For the text-containing cell, return its midpoint in (X, Y) coordinate format. 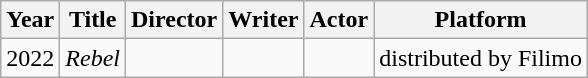
Year (30, 20)
Writer (264, 20)
Platform (481, 20)
2022 (30, 58)
Actor (339, 20)
Title (93, 20)
distributed by Filimo (481, 58)
Director (174, 20)
Rebel (93, 58)
